Find where the given text appears and provide that cell's center as (X, Y) coordinate. 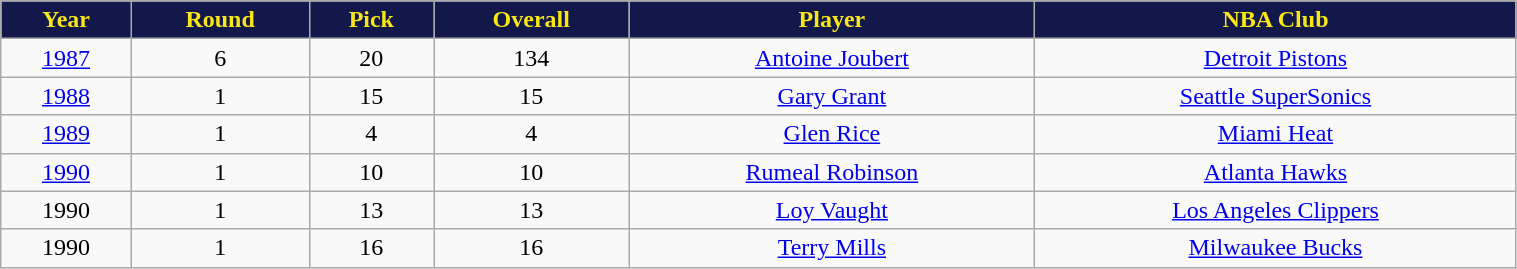
Player (832, 20)
Gary Grant (832, 96)
134 (532, 58)
Glen Rice (832, 134)
Seattle SuperSonics (1276, 96)
Loy Vaught (832, 210)
Milwaukee Bucks (1276, 248)
1989 (66, 134)
Pick (372, 20)
1987 (66, 58)
Los Angeles Clippers (1276, 210)
Atlanta Hawks (1276, 172)
1988 (66, 96)
20 (372, 58)
6 (220, 58)
Miami Heat (1276, 134)
Antoine Joubert (832, 58)
Terry Mills (832, 248)
Detroit Pistons (1276, 58)
Overall (532, 20)
Rumeal Robinson (832, 172)
Round (220, 20)
NBA Club (1276, 20)
Year (66, 20)
